Pinpoint the cell where the given text exists, returning its (X, Y) midpoint coordinate. 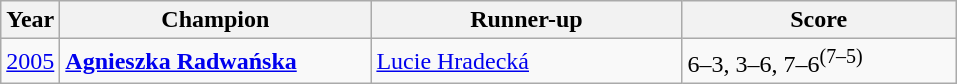
Lucie Hradecká (526, 62)
6–3, 3–6, 7–6(7–5) (819, 62)
Year (30, 20)
Score (819, 20)
Agnieszka Radwańska (216, 62)
Champion (216, 20)
Runner-up (526, 20)
2005 (30, 62)
